Locate the cell with the specified text and output its [x, y] center coordinate. 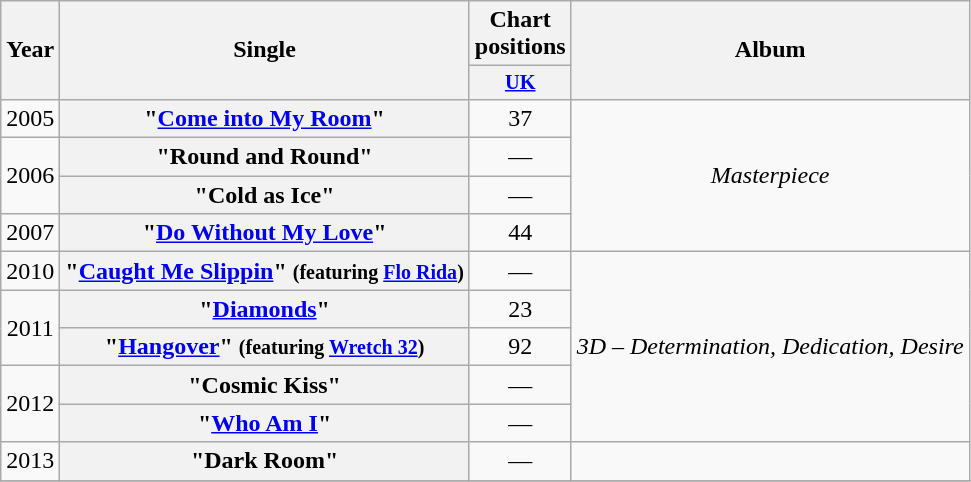
Masterpiece [770, 175]
Album [770, 50]
3D – Determination, Dedication, Desire [770, 347]
2007 [30, 233]
23 [520, 309]
"Cold as Ice" [265, 195]
"Do Without My Love" [265, 233]
Year [30, 50]
2010 [30, 271]
2012 [30, 404]
UK [520, 83]
"Cosmic Kiss" [265, 385]
92 [520, 347]
44 [520, 233]
2013 [30, 461]
"Diamonds" [265, 309]
37 [520, 118]
Single [265, 50]
Chart positions [520, 34]
2006 [30, 176]
"Who Am I" [265, 423]
"Caught Me Slippin" (featuring Flo Rida) [265, 271]
"Come into My Room" [265, 118]
2005 [30, 118]
"Hangover" (featuring Wretch 32) [265, 347]
"Dark Room" [265, 461]
"Round and Round" [265, 157]
2011 [30, 328]
